From the cell containing the given text, extract its center point as [X, Y] coordinate. 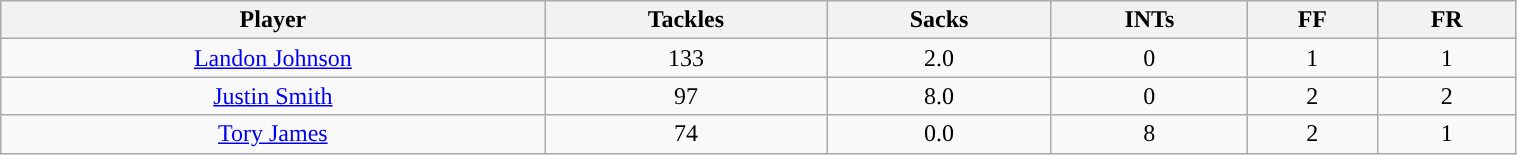
Justin Smith [273, 96]
Sacks [940, 20]
Landon Johnson [273, 58]
FF [1312, 20]
Tory James [273, 134]
0.0 [940, 134]
INTs [1149, 20]
97 [686, 96]
8.0 [940, 96]
Player [273, 20]
Tackles [686, 20]
2.0 [940, 58]
8 [1149, 134]
FR [1446, 20]
74 [686, 134]
133 [686, 58]
